Provide the (X, Y) coordinate of the cell's center where the given text is located.  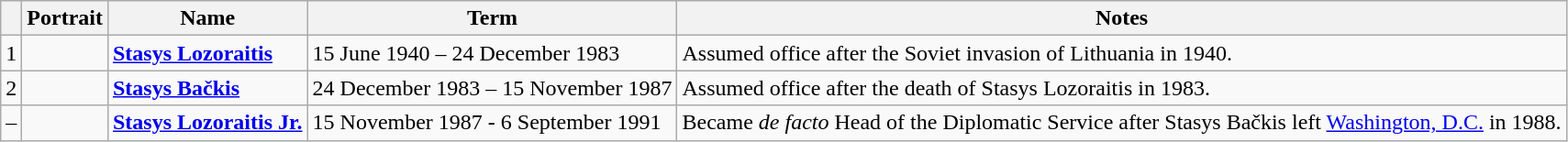
Assumed office after the Soviet invasion of Lithuania in 1940. (1121, 53)
Notes (1121, 18)
Assumed office after the death of Stasys Lozoraitis in 1983. (1121, 88)
1 (11, 53)
Portrait (65, 18)
2 (11, 88)
Stasys Bačkis (207, 88)
Name (207, 18)
24 December 1983 – 15 November 1987 (492, 88)
Term (492, 18)
15 June 1940 – 24 December 1983 (492, 53)
Stasys Lozoraitis Jr. (207, 123)
Stasys Lozoraitis (207, 53)
– (11, 123)
Became de facto Head of the Diplomatic Service after Stasys Bačkis left Washington, D.C. in 1988. (1121, 123)
15 November 1987 - 6 September 1991 (492, 123)
